Return [x, y] of the center of cell containing provided text 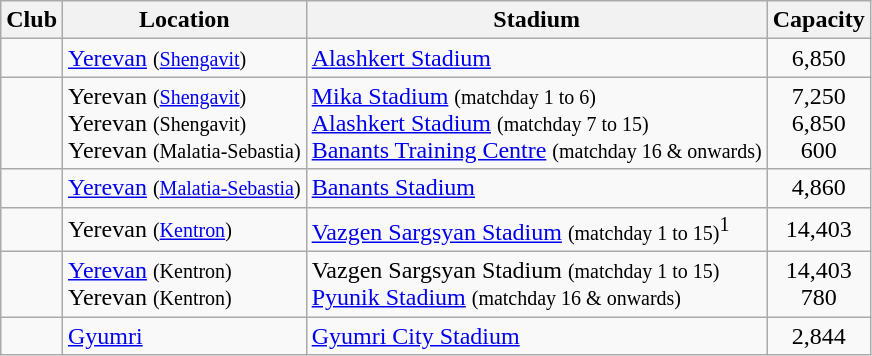
Stadium [536, 20]
Vazgen Sargsyan Stadium (matchday 1 to 15)1 [536, 230]
6,850 [818, 58]
Mika Stadium (matchday 1 to 6)Alashkert Stadium (matchday 7 to 15) Banants Training Centre (matchday 16 & onwards) [536, 123]
Capacity [818, 20]
Gyumri [185, 336]
Yerevan (Shengavit) [185, 58]
7,2506,850600 [818, 123]
Club [32, 20]
Yerevan (Kentron) [185, 230]
Vazgen Sargsyan Stadium (matchday 1 to 15) Pyunik Stadium (matchday 16 & onwards) [536, 284]
14,403 780 [818, 284]
14,403 [818, 230]
Alashkert Stadium [536, 58]
Yerevan (Shengavit)Yerevan (Shengavit)Yerevan (Malatia-Sebastia) [185, 123]
2,844 [818, 336]
Yerevan (Kentron) Yerevan (Kentron) [185, 284]
4,860 [818, 188]
Yerevan (Malatia-Sebastia) [185, 188]
Banants Stadium [536, 188]
Location [185, 20]
Gyumri City Stadium [536, 336]
